For the text-containing cell, return its midpoint in [x, y] coordinate format. 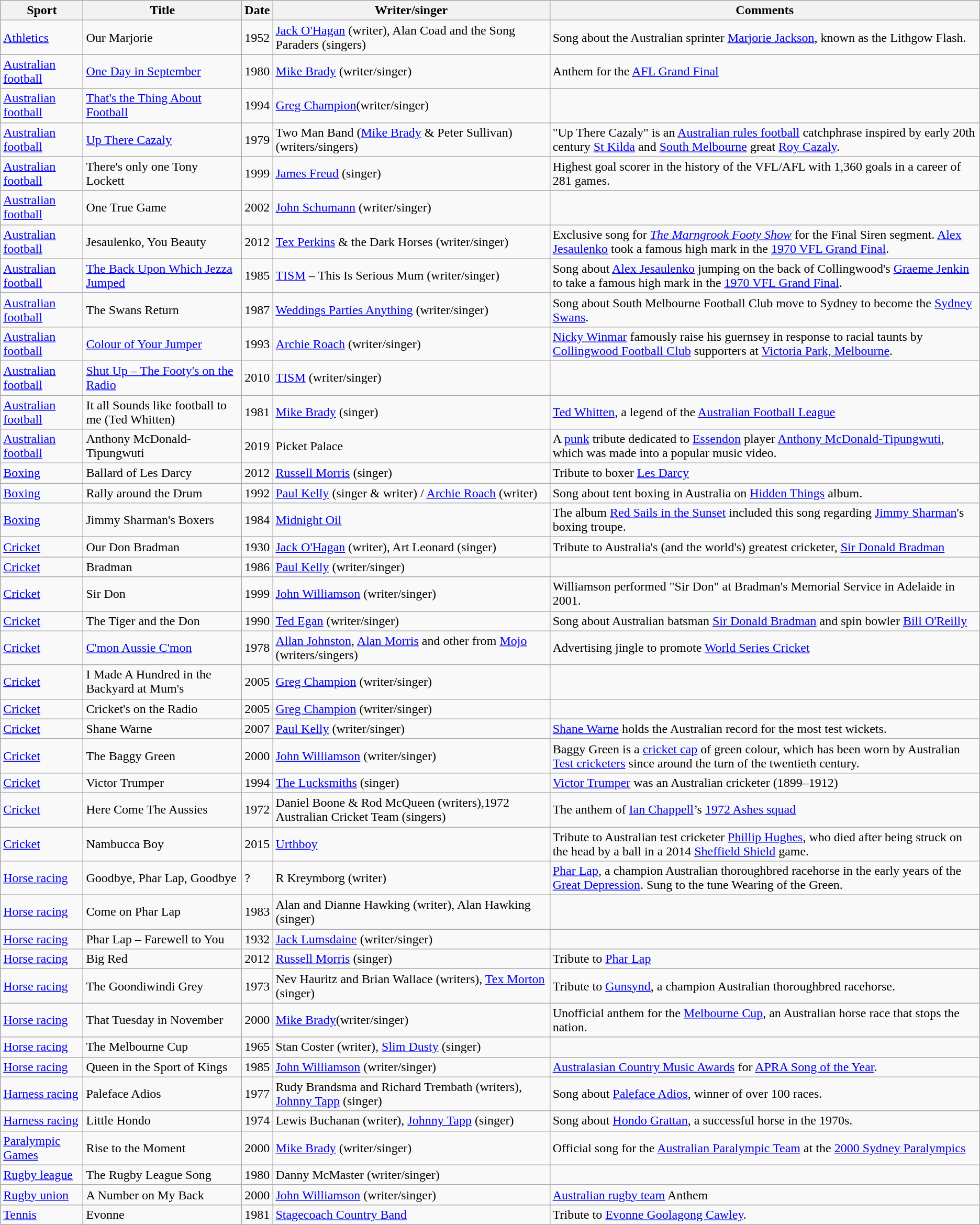
The Rugby League Song [162, 1175]
Lewis Buchanan (writer), Johnny Tapp (singer) [411, 1121]
Paralympic Games [42, 1148]
Date [258, 10]
A punk tribute dedicated to Essendon player Anthony McDonald-Tipungwuti, which was made into a popular music video. [764, 446]
1974 [258, 1121]
The Tiger and the Don [162, 621]
Rudy Brandsma and Richard Trembath (writers), Johnny Tapp (singer) [411, 1094]
Tribute to boxer Les Darcy [764, 473]
Danny McMaster (writer/singer) [411, 1175]
Urthboy [411, 844]
Title [162, 10]
Sport [42, 10]
James Freud (singer) [411, 174]
Official song for the Australian Paralympic Team at the 2000 Sydney Paralympics [764, 1148]
Song about Alex Jesaulenko jumping on the back of Collingwood's Graeme Jenkin to take a famous high mark in the 1970 VFL Grand Final. [764, 275]
"Up There Cazaly" is an Australian rules football catchphrase inspired by early 20th century St Kilda and South Melbourne great Roy Cazaly. [764, 139]
Big Red [162, 959]
1983 [258, 912]
2010 [258, 378]
Ted Egan (writer/singer) [411, 621]
The Goondiwindi Grey [162, 986]
Tribute to Australia's (and the world's) greatest cricketer, Sir Donald Bradman [764, 547]
John Schumann (writer/singer) [411, 207]
Rise to the Moment [162, 1148]
1986 [258, 567]
One True Game [162, 207]
That's the Thing About Football [162, 106]
Anthem for the AFL Grand Final [764, 71]
Shut Up – The Footy's on the Radio [162, 378]
It all Sounds like football to me (Ted Whitten) [162, 411]
Colour of Your Jumper [162, 343]
Exclusive song for The Marngrook Footy Show for the Final Siren segment. Alex Jesaulenko took a famous high mark in the 1970 VFL Grand Final. [764, 242]
Here Come The Aussies [162, 809]
Tex Perkins & the Dark Horses (writer/singer) [411, 242]
Shane Warne holds the Australian record for the most test wickets. [764, 729]
Rugby union [42, 1195]
The Swans Return [162, 310]
Australian rugby team Anthem [764, 1195]
Victor Trumper [162, 783]
Weddings Parties Anything (writer/singer) [411, 310]
That Tuesday in November [162, 1020]
Greg Champion(writer/singer) [411, 106]
? [258, 878]
2007 [258, 729]
Mike Brady (singer) [411, 411]
Ballard of Les Darcy [162, 473]
Paul Kelly (singer & writer) / Archie Roach (writer) [411, 493]
Jesaulenko, You Beauty [162, 242]
R Kreymborg (writer) [411, 878]
Williamson performed "Sir Don" at Bradman's Memorial Service in Adelaide in 2001. [764, 594]
1952 [258, 38]
Cricket's on the Radio [162, 709]
1977 [258, 1094]
Allan Johnston, Alan Morris and other from Mojo (writers/singers) [411, 648]
Advertising jingle to promote World Series Cricket [764, 648]
1965 [258, 1047]
TISM (writer/singer) [411, 378]
Nicky Winmar famously raise his guernsey in response to racial taunts by Collingwood Football Club supporters at Victoria Park, Melbourne. [764, 343]
Song about the Australian sprinter Marjorie Jackson, known as the Lithgow Flash. [764, 38]
Jimmy Sharman's Boxers [162, 520]
Paleface Adios [162, 1094]
Anthony McDonald-Tipungwuti [162, 446]
1979 [258, 139]
Our Marjorie [162, 38]
1973 [258, 986]
Stagecoach Country Band [411, 1215]
Nev Hauritz and Brian Wallace (writers), Tex Morton (singer) [411, 986]
Ted Whitten, a legend of the Australian Football League [764, 411]
Writer/singer [411, 10]
1984 [258, 520]
2019 [258, 446]
Tribute to Phar Lap [764, 959]
Shane Warne [162, 729]
Australasian Country Music Awards for APRA Song of the Year. [764, 1067]
Athletics [42, 38]
1990 [258, 621]
The album Red Sails in the Sunset included this song regarding Jimmy Sharman's boxing troupe. [764, 520]
Up There Cazaly [162, 139]
Tribute to Evonne Goolagong Cawley. [764, 1215]
Jack O'Hagan (writer), Art Leonard (singer) [411, 547]
Phar Lap, a champion Australian thoroughbred racehorse in the early years of the Great Depression. Sung to the tune Wearing of the Green. [764, 878]
Tribute to Australian test cricketer Phillip Hughes, who died after being struck on the head by a ball in a 2014 Sheffield Shield game. [764, 844]
Queen in the Sport of Kings [162, 1067]
Jack Lumsdaine (writer/singer) [411, 939]
TISM – This Is Serious Mum (writer/singer) [411, 275]
2015 [258, 844]
Daniel Boone & Rod McQueen (writers),1972 Australian Cricket Team (singers) [411, 809]
Phar Lap – Farewell to You [162, 939]
I Made A Hundred in the Backyard at Mum's [162, 682]
Song about South Melbourne Football Club move to Sydney to become the Sydney Swans. [764, 310]
Tennis [42, 1215]
One Day in September [162, 71]
1972 [258, 809]
Comments [764, 10]
1978 [258, 648]
Come on Phar Lap [162, 912]
1993 [258, 343]
Two Man Band (Mike Brady & Peter Sullivan) (writers/singers) [411, 139]
Bradman [162, 567]
Stan Coster (writer), Slim Dusty (singer) [411, 1047]
Victor Trumper was an Australian cricketer (1899–1912) [764, 783]
2002 [258, 207]
Unofficial anthem for the Melbourne Cup, an Australian horse race that stops the nation. [764, 1020]
The Melbourne Cup [162, 1047]
1987 [258, 310]
Rugby league [42, 1175]
Sir Don [162, 594]
The Baggy Green [162, 756]
There's only one Tony Lockett [162, 174]
Archie Roach (writer/singer) [411, 343]
Rally around the Drum [162, 493]
Little Hondo [162, 1121]
The Lucksmiths (singer) [411, 783]
Jack O'Hagan (writer), Alan Coad and the Song Paraders (singers) [411, 38]
The anthem of Ian Chappell’s 1972 Ashes squad [764, 809]
Tribute to Gunsynd, a champion Australian thoroughbred racehorse. [764, 986]
Highest goal scorer in the history of the VFL/AFL with 1,360 goals in a career of 281 games. [764, 174]
Song about tent boxing in Australia on Hidden Things album. [764, 493]
Mike Brady(writer/singer) [411, 1020]
Baggy Green is a cricket cap of green colour, which has been worn by Australian Test cricketers since around the turn of the twentieth century. [764, 756]
Song about Hondo Grattan, a successful horse in the 1970s. [764, 1121]
Goodbye, Phar Lap, Goodbye [162, 878]
Nambucca Boy [162, 844]
1930 [258, 547]
The Back Upon Which Jezza Jumped [162, 275]
Evonne [162, 1215]
1932 [258, 939]
Midnight Oil [411, 520]
Song about Paleface Adios, winner of over 100 races. [764, 1094]
Song about Australian batsman Sir Donald Bradman and spin bowler Bill O'Reilly [764, 621]
Our Don Bradman [162, 547]
Picket Palace [411, 446]
C'mon Aussie C'mon [162, 648]
A Number on My Back [162, 1195]
1992 [258, 493]
Alan and Dianne Hawking (writer), Alan Hawking (singer) [411, 912]
